Return the [X, Y] coordinate for the center point of the cell that contains the specified text.  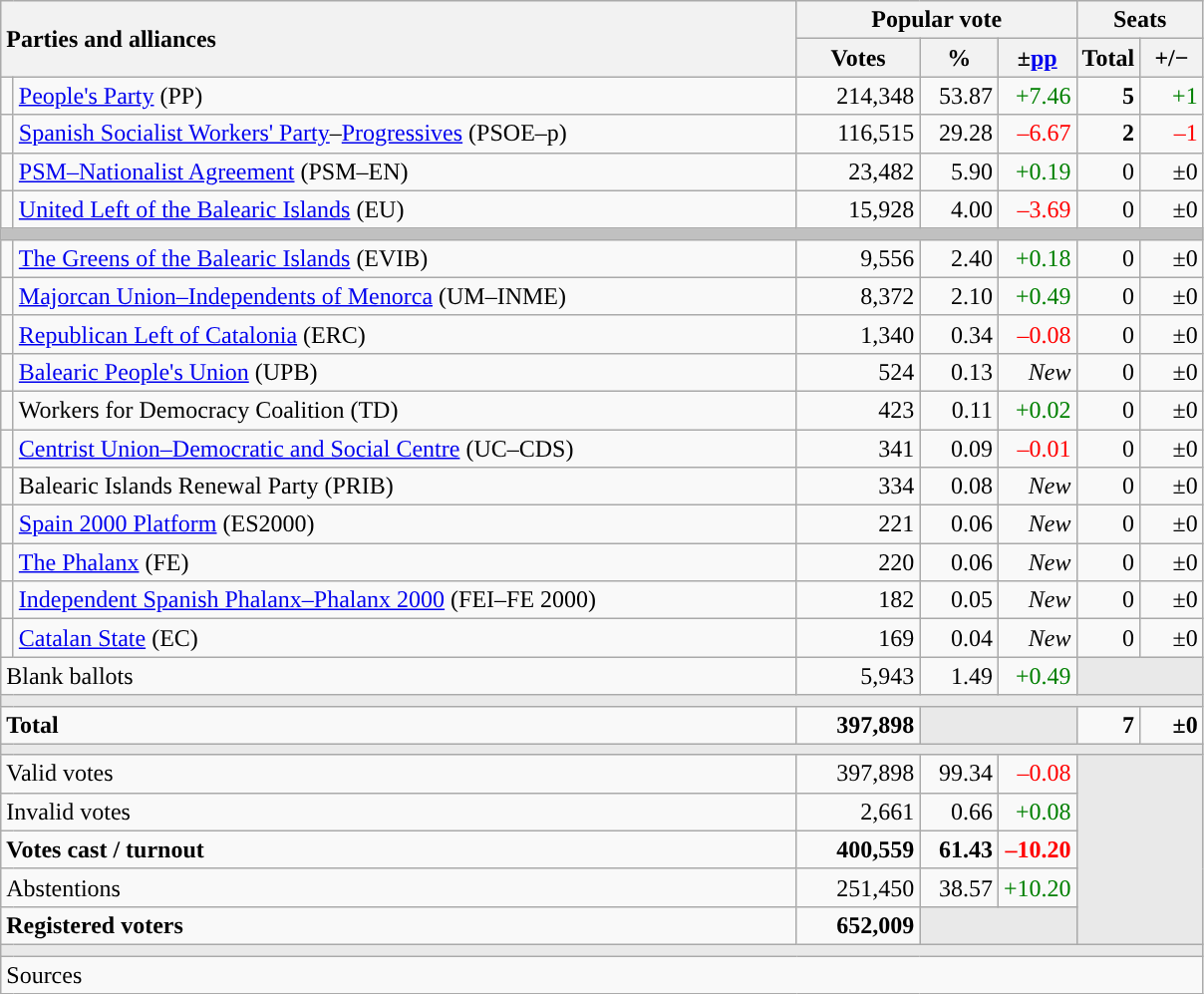
0.11 [959, 410]
+0.19 [1037, 171]
2,661 [858, 812]
+0.08 [1037, 812]
+0.18 [1037, 258]
United Left of the Balearic Islands (EU) [405, 209]
5,943 [858, 676]
–6.67 [1037, 134]
+0.02 [1037, 410]
0.05 [959, 600]
169 [858, 638]
0.34 [959, 334]
Abstentions [399, 887]
61.43 [959, 849]
1.49 [959, 676]
1,340 [858, 334]
Balearic People's Union (UPB) [405, 372]
2 [1108, 134]
8,372 [858, 296]
116,515 [858, 134]
221 [858, 524]
+10.20 [1037, 887]
Spanish Socialist Workers' Party–Progressives (PSOE–p) [405, 134]
4.00 [959, 209]
Independent Spanish Phalanx–Phalanx 2000 (FEI–FE 2000) [405, 600]
652,009 [858, 925]
% [959, 58]
220 [858, 562]
251,450 [858, 887]
PSM–Nationalist Agreement (PSM–EN) [405, 171]
334 [858, 487]
9,556 [858, 258]
Invalid votes [399, 812]
Registered voters [399, 925]
5.90 [959, 171]
0.66 [959, 812]
0.13 [959, 372]
Centrist Union–Democratic and Social Centre (UC–CDS) [405, 448]
0.04 [959, 638]
2.40 [959, 258]
Popular vote [937, 20]
Workers for Democracy Coalition (TD) [405, 410]
People's Party (PP) [405, 96]
Majorcan Union–Independents of Menorca (UM–INME) [405, 296]
23,482 [858, 171]
Sources [602, 974]
Votes cast / turnout [399, 849]
Republican Left of Catalonia (ERC) [405, 334]
±pp [1037, 58]
+/− [1172, 58]
Seats [1140, 20]
341 [858, 448]
0.09 [959, 448]
Catalan State (EC) [405, 638]
–10.20 [1037, 849]
423 [858, 410]
–1 [1172, 134]
5 [1108, 96]
+1 [1172, 96]
The Phalanx (FE) [405, 562]
38.57 [959, 887]
–3.69 [1037, 209]
Votes [858, 58]
15,928 [858, 209]
29.28 [959, 134]
524 [858, 372]
Balearic Islands Renewal Party (PRIB) [405, 487]
2.10 [959, 296]
400,559 [858, 849]
The Greens of the Balearic Islands (EVIB) [405, 258]
Spain 2000 Platform (ES2000) [405, 524]
99.34 [959, 774]
0.08 [959, 487]
53.87 [959, 96]
182 [858, 600]
Parties and alliances [399, 39]
214,348 [858, 96]
Blank ballots [399, 676]
Valid votes [399, 774]
+7.46 [1037, 96]
–0.01 [1037, 448]
7 [1108, 725]
